Provide the [X, Y] coordinate of the cell's center where the given text is located.  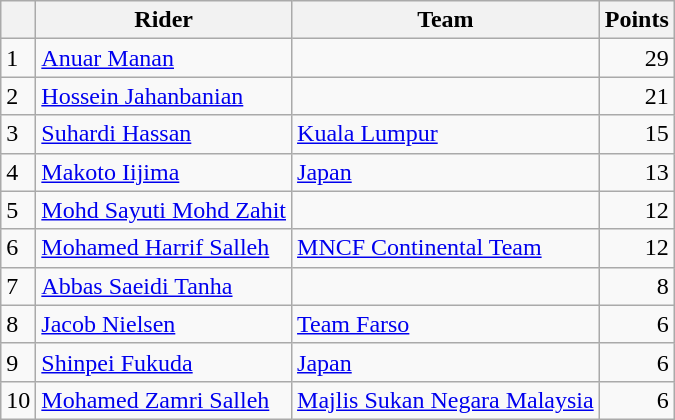
Points [636, 20]
Jacob Nielsen [164, 324]
Suhardi Hassan [164, 134]
15 [636, 134]
Mohd Sayuti Mohd Zahit [164, 210]
3 [18, 134]
Team Farso [446, 324]
Abbas Saeidi Tanha [164, 286]
9 [18, 362]
Anuar Manan [164, 58]
Kuala Lumpur [446, 134]
7 [18, 286]
Team [446, 20]
Shinpei Fukuda [164, 362]
Mohamed Harrif Salleh [164, 248]
13 [636, 172]
Makoto Iijima [164, 172]
2 [18, 96]
29 [636, 58]
Rider [164, 20]
MNCF Continental Team [446, 248]
4 [18, 172]
5 [18, 210]
Hossein Jahanbanian [164, 96]
Mohamed Zamri Salleh [164, 400]
Majlis Sukan Negara Malaysia [446, 400]
21 [636, 96]
1 [18, 58]
10 [18, 400]
